Detect which cell encompasses the target text, then output its (X, Y) center coordinate. 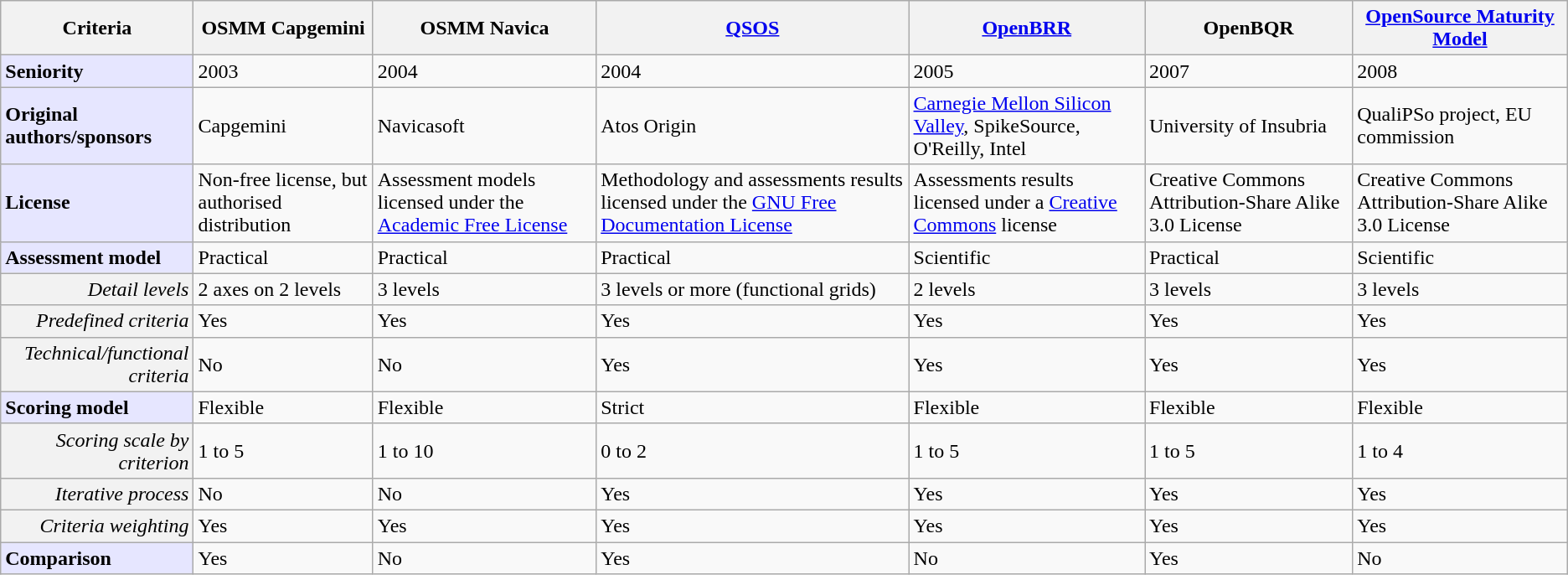
1 to 10 (484, 451)
Comparison (97, 557)
2005 (1027, 71)
Criteria (97, 28)
QualiPSo project, EU commission (1461, 126)
Predefined criteria (97, 321)
Detail levels (97, 289)
2 axes on 2 levels (283, 289)
Scoring model (97, 407)
Original authors/sponsors (97, 126)
0 to 2 (752, 451)
Atos Origin (752, 126)
2008 (1461, 71)
Assessment model (97, 257)
OpenBRR (1027, 28)
Non-free license, but authorised distribution (283, 203)
2 levels (1027, 289)
2007 (1248, 71)
Strict (752, 407)
OpenBQR (1248, 28)
Navicasoft (484, 126)
Scoring scale by criterion (97, 451)
Seniority (97, 71)
License (97, 203)
Methodology and assessments results licensed under the GNU Free Documentation License (752, 203)
Technical/functional criteria (97, 364)
OSMM Capgemini (283, 28)
Assessments results licensed under a Creative Commons license (1027, 203)
Criteria weighting (97, 526)
Assessment models licensed under the Academic Free License (484, 203)
2003 (283, 71)
QSOS (752, 28)
Carnegie Mellon Silicon Valley, SpikeSource, O'Reilly, Intel (1027, 126)
University of Insubria (1248, 126)
OpenSource Maturity Model (1461, 28)
1 to 4 (1461, 451)
Iterative process (97, 494)
Capgemini (283, 126)
3 levels or more (functional grids) (752, 289)
OSMM Navica (484, 28)
